Identify which cell holds the provided text, then report its [X, Y] central coordinate. 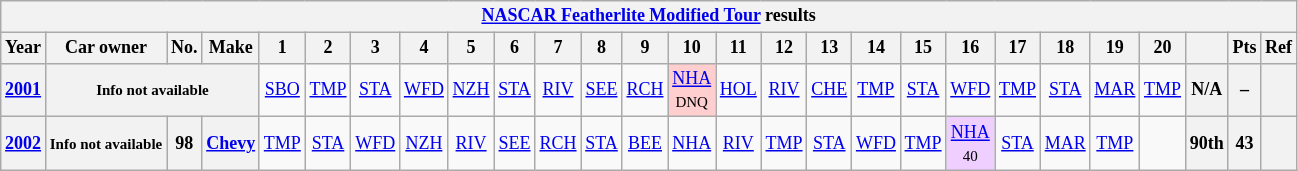
2001 [24, 90]
7 [558, 48]
5 [471, 48]
43 [1244, 144]
NHADNQ [692, 90]
Ref [1279, 48]
No. [184, 48]
Car owner [106, 48]
20 [1163, 48]
BEE [645, 144]
Year [24, 48]
– [1244, 90]
16 [970, 48]
SBO [282, 90]
10 [692, 48]
13 [830, 48]
19 [1115, 48]
90th [1206, 144]
NASCAR Featherlite Modified Tour results [649, 16]
17 [1018, 48]
Chevy [231, 144]
11 [739, 48]
15 [923, 48]
Make [231, 48]
N/A [1206, 90]
14 [876, 48]
NHA40 [970, 144]
HOL [739, 90]
1 [282, 48]
NHA [692, 144]
98 [184, 144]
12 [784, 48]
6 [514, 48]
CHE [830, 90]
3 [376, 48]
2 [328, 48]
2002 [24, 144]
Pts [1244, 48]
9 [645, 48]
18 [1065, 48]
8 [602, 48]
4 [424, 48]
